Output the (X, Y) coordinate of the center of the cell containing the given text.  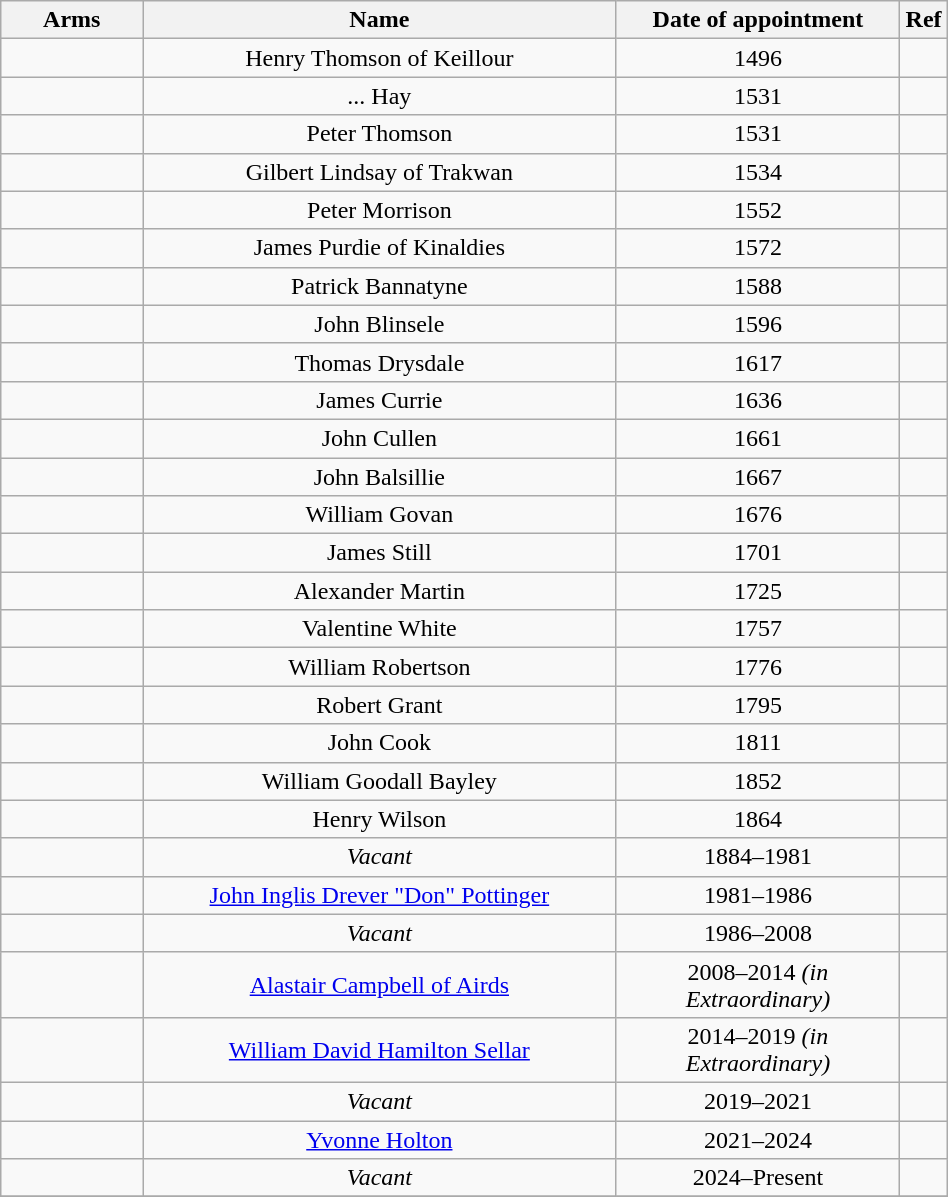
1811 (758, 743)
Alexander Martin (380, 591)
1572 (758, 248)
... Hay (380, 96)
1884–1981 (758, 857)
1667 (758, 477)
Peter Morrison (380, 210)
1534 (758, 172)
Yvonne Holton (380, 1139)
1596 (758, 324)
1725 (758, 591)
William David Hamilton Sellar (380, 1050)
William Robertson (380, 667)
1588 (758, 286)
John Cullen (380, 438)
1496 (758, 58)
2021–2024 (758, 1139)
William Goodall Bayley (380, 781)
1661 (758, 438)
Ref (924, 20)
Arms (72, 20)
Date of appointment (758, 20)
William Govan (380, 515)
Henry Wilson (380, 819)
1676 (758, 515)
John Balsillie (380, 477)
James Currie (380, 400)
2008–2014 (in Extraordinary) (758, 984)
1795 (758, 705)
Alastair Campbell of Airds (380, 984)
John Blinsele (380, 324)
Henry Thomson of Keillour (380, 58)
Patrick Bannatyne (380, 286)
1852 (758, 781)
James Still (380, 553)
1776 (758, 667)
Name (380, 20)
1986–2008 (758, 933)
1552 (758, 210)
Gilbert Lindsay of Trakwan (380, 172)
Valentine White (380, 629)
2024–Present (758, 1178)
1636 (758, 400)
James Purdie of Kinaldies (380, 248)
2014–2019 (in Extraordinary) (758, 1050)
1864 (758, 819)
1701 (758, 553)
John Cook (380, 743)
Robert Grant (380, 705)
Peter Thomson (380, 134)
1981–1986 (758, 895)
1757 (758, 629)
Thomas Drysdale (380, 362)
1617 (758, 362)
John Inglis Drever "Don" Pottinger (380, 895)
2019–2021 (758, 1101)
